Find where the given text appears and provide that cell's center as [x, y] coordinate. 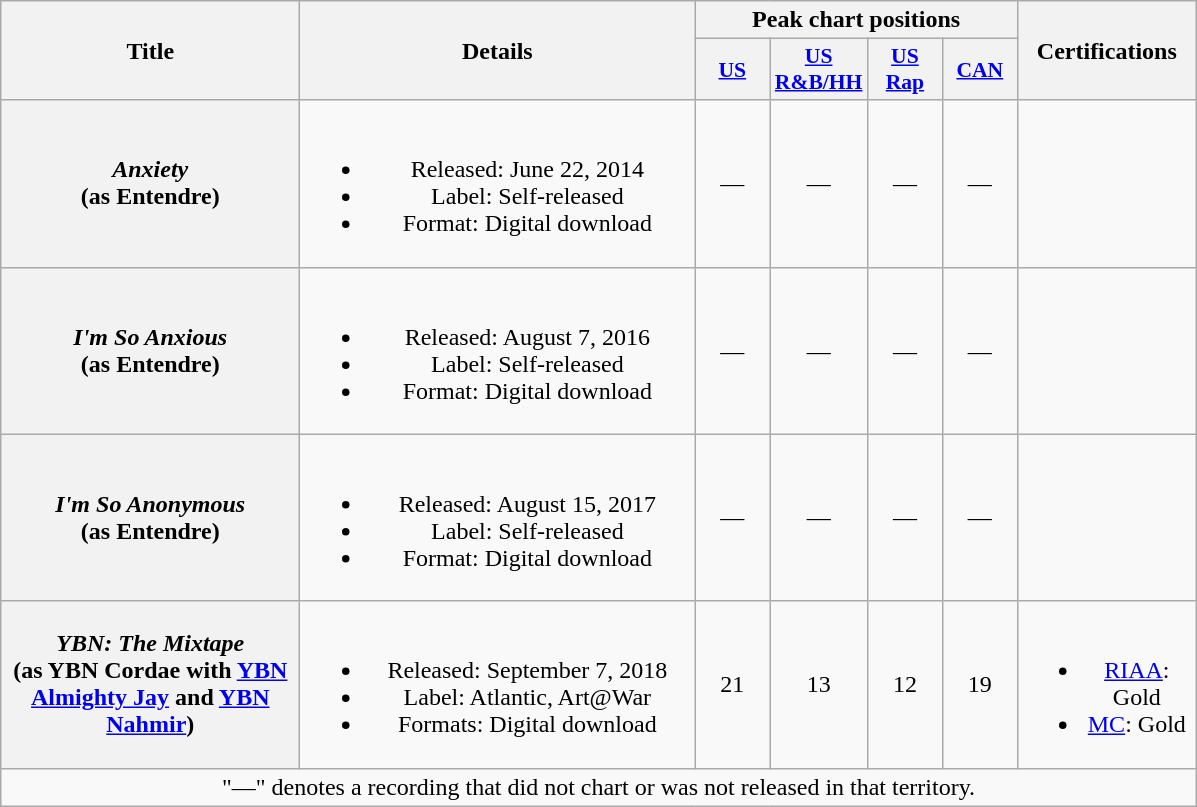
Released: June 22, 2014Label: Self-releasedFormat: Digital download [498, 184]
Details [498, 50]
Released: September 7, 2018Label: Atlantic, Art@WarFormats: Digital download [498, 684]
Released: August 15, 2017Label: Self-releasedFormat: Digital download [498, 518]
Title [150, 50]
Peak chart positions [856, 20]
Anxiety(as Entendre) [150, 184]
RIAA: GoldMC: Gold [1106, 684]
21 [732, 684]
I'm So Anonymous(as Entendre) [150, 518]
US R&B/HH [819, 70]
I'm So Anxious(as Entendre) [150, 350]
19 [980, 684]
Released: August 7, 2016Label: Self-releasedFormat: Digital download [498, 350]
CAN [980, 70]
12 [904, 684]
"—" denotes a recording that did not chart or was not released in that territory. [599, 787]
Certifications [1106, 50]
YBN: The Mixtape(as YBN Cordae with YBN Almighty Jay and YBN Nahmir) [150, 684]
USRap [904, 70]
US [732, 70]
13 [819, 684]
